Search for the cell housing the specified text and yield its (x, y) center coordinate. 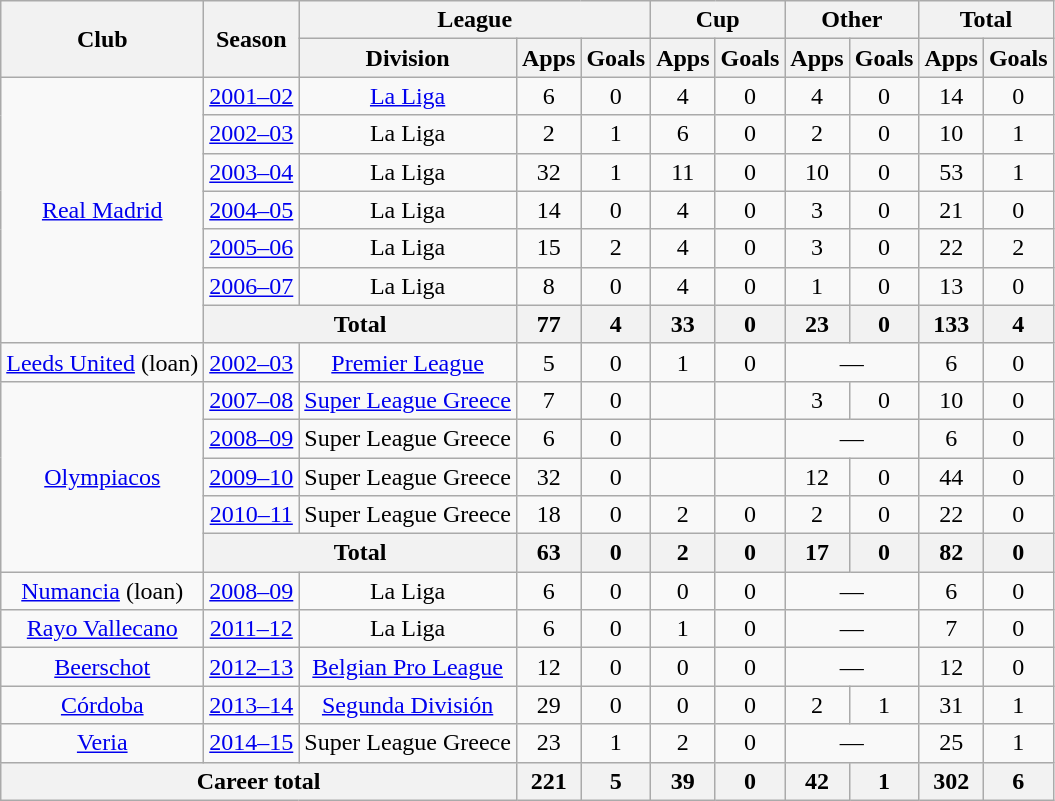
Numancia (loan) (102, 591)
44 (951, 477)
8 (548, 286)
2011–12 (252, 629)
2001–02 (252, 96)
Córdoba (102, 705)
53 (951, 172)
13 (951, 286)
Rayo Vallecano (102, 629)
33 (683, 324)
Belgian Pro League (408, 667)
2014–15 (252, 743)
63 (548, 553)
Veria (102, 743)
Club (102, 39)
Premier League (408, 362)
11 (683, 172)
17 (817, 553)
Real Madrid (102, 210)
League (475, 20)
2005–06 (252, 248)
42 (817, 781)
221 (548, 781)
Career total (259, 781)
Segunda División (408, 705)
302 (951, 781)
Division (408, 58)
2006–07 (252, 286)
15 (548, 248)
21 (951, 210)
Cup (718, 20)
18 (548, 515)
29 (548, 705)
Other (852, 20)
77 (548, 324)
Olympiacos (102, 476)
Leeds United (loan) (102, 362)
2004–05 (252, 210)
2003–04 (252, 172)
Season (252, 39)
31 (951, 705)
2012–13 (252, 667)
2013–14 (252, 705)
2009–10 (252, 477)
39 (683, 781)
2010–11 (252, 515)
133 (951, 324)
25 (951, 743)
Beerschot (102, 667)
2007–08 (252, 400)
82 (951, 553)
